Determine the (X, Y) coordinate at the center of the cell enclosing the given text.  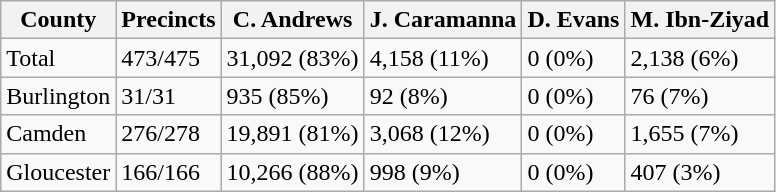
J. Caramanna (443, 20)
2,138 (6%) (700, 58)
Precincts (168, 20)
Gloucester (58, 172)
935 (85%) (292, 96)
166/166 (168, 172)
19,891 (81%) (292, 134)
473/475 (168, 58)
31/31 (168, 96)
92 (8%) (443, 96)
4,158 (11%) (443, 58)
10,266 (88%) (292, 172)
998 (9%) (443, 172)
Burlington (58, 96)
C. Andrews (292, 20)
Total (58, 58)
Camden (58, 134)
276/278 (168, 134)
M. Ibn-Ziyad (700, 20)
County (58, 20)
1,655 (7%) (700, 134)
31,092 (83%) (292, 58)
407 (3%) (700, 172)
3,068 (12%) (443, 134)
76 (7%) (700, 96)
D. Evans (574, 20)
